Return [X, Y] of the center of cell containing provided text 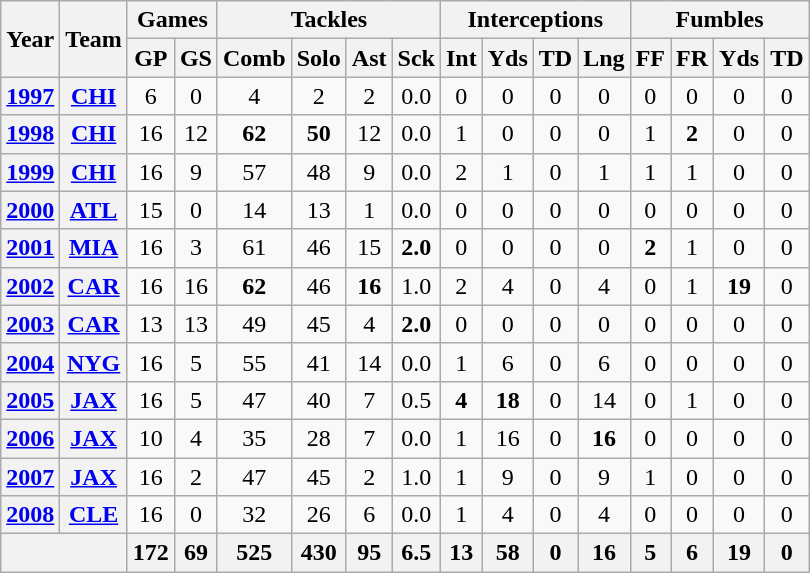
1999 [30, 172]
CLE [94, 515]
MIA [94, 248]
Team [94, 39]
430 [318, 553]
40 [318, 400]
49 [254, 324]
525 [254, 553]
2005 [30, 400]
Interceptions [535, 20]
Sck [416, 58]
26 [318, 515]
2003 [30, 324]
Int [461, 58]
69 [196, 553]
Comb [254, 58]
GP [150, 58]
FR [692, 58]
1998 [30, 134]
35 [254, 438]
61 [254, 248]
ATL [94, 210]
Games [172, 20]
2000 [30, 210]
Year [30, 39]
2001 [30, 248]
6.5 [416, 553]
95 [369, 553]
41 [318, 362]
18 [508, 400]
Solo [318, 58]
2002 [30, 286]
NYG [94, 362]
2004 [30, 362]
2006 [30, 438]
55 [254, 362]
GS [196, 58]
50 [318, 134]
57 [254, 172]
172 [150, 553]
2008 [30, 515]
58 [508, 553]
Ast [369, 58]
48 [318, 172]
32 [254, 515]
3 [196, 248]
Fumbles [720, 20]
2007 [30, 477]
10 [150, 438]
28 [318, 438]
Lng [604, 58]
1997 [30, 96]
FF [650, 58]
Tackles [328, 20]
0.5 [416, 400]
